Return (X, Y) of the center of cell containing provided text 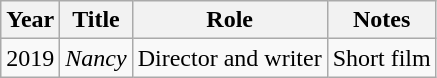
Year (30, 20)
Short film (382, 58)
Nancy (96, 58)
Notes (382, 20)
2019 (30, 58)
Director and writer (230, 58)
Title (96, 20)
Role (230, 20)
